From the cell containing the given text, extract its center point as [x, y] coordinate. 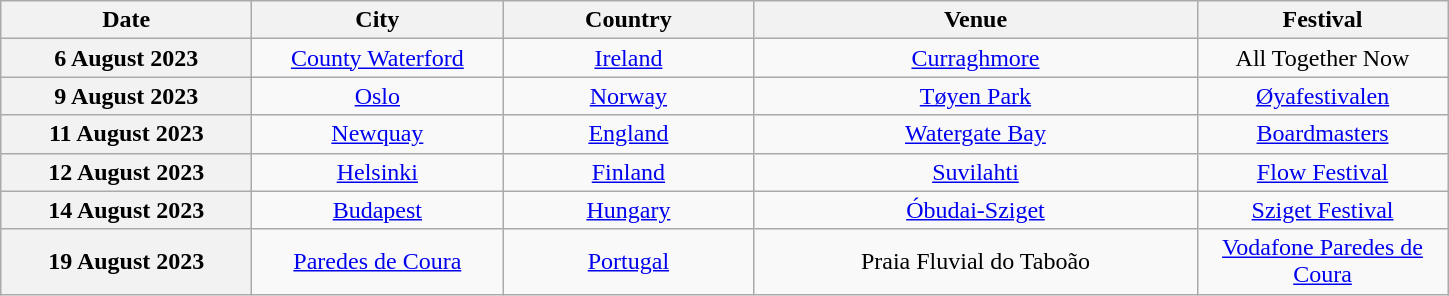
Vodafone Paredes de Coura [1322, 262]
Budapest [378, 210]
Norway [628, 96]
County Waterford [378, 58]
Oslo [378, 96]
Venue [976, 20]
England [628, 134]
City [378, 20]
Festival [1322, 20]
14 August 2023 [126, 210]
Portugal [628, 262]
Óbudai-Sziget [976, 210]
Boardmasters [1322, 134]
Sziget Festival [1322, 210]
Øyafestivalen [1322, 96]
9 August 2023 [126, 96]
19 August 2023 [126, 262]
Hungary [628, 210]
Paredes de Coura [378, 262]
Flow Festival [1322, 172]
Ireland [628, 58]
Praia Fluvial do Taboão [976, 262]
Helsinki [378, 172]
Suvilahti [976, 172]
6 August 2023 [126, 58]
Curraghmore [976, 58]
Country [628, 20]
11 August 2023 [126, 134]
All Together Now [1322, 58]
Newquay [378, 134]
Tøyen Park [976, 96]
Watergate Bay [976, 134]
Finland [628, 172]
12 August 2023 [126, 172]
Date [126, 20]
